Provide the (x, y) coordinate of the cell's center where the given text is located.  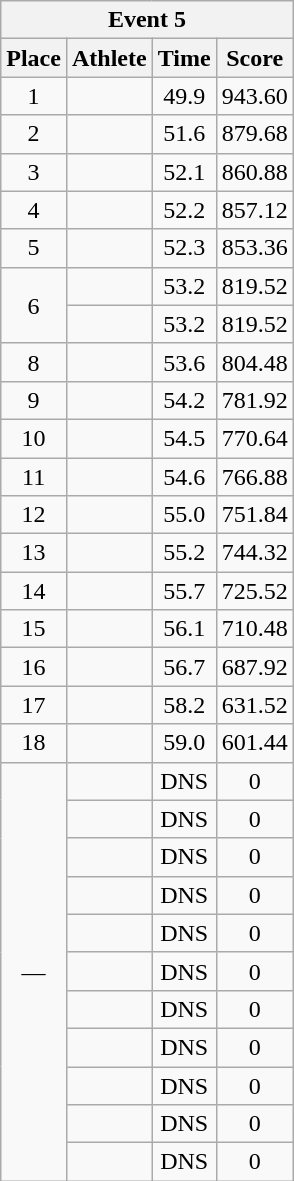
51.6 (184, 134)
853.36 (254, 248)
3 (34, 172)
5 (34, 248)
Time (184, 58)
710.48 (254, 629)
18 (34, 743)
15 (34, 629)
2 (34, 134)
54.2 (184, 400)
11 (34, 477)
804.48 (254, 362)
54.5 (184, 438)
4 (34, 210)
52.2 (184, 210)
766.88 (254, 477)
49.9 (184, 96)
16 (34, 667)
10 (34, 438)
879.68 (254, 134)
12 (34, 515)
17 (34, 705)
770.64 (254, 438)
943.60 (254, 96)
13 (34, 553)
8 (34, 362)
857.12 (254, 210)
687.92 (254, 667)
52.1 (184, 172)
Event 5 (147, 20)
55.7 (184, 591)
6 (34, 305)
860.88 (254, 172)
56.7 (184, 667)
781.92 (254, 400)
Athlete (109, 58)
9 (34, 400)
55.0 (184, 515)
601.44 (254, 743)
751.84 (254, 515)
744.32 (254, 553)
— (34, 972)
Score (254, 58)
53.6 (184, 362)
Place (34, 58)
14 (34, 591)
56.1 (184, 629)
52.3 (184, 248)
631.52 (254, 705)
59.0 (184, 743)
1 (34, 96)
55.2 (184, 553)
58.2 (184, 705)
54.6 (184, 477)
725.52 (254, 591)
